Pinpoint the cell where the given text exists, returning its (x, y) midpoint coordinate. 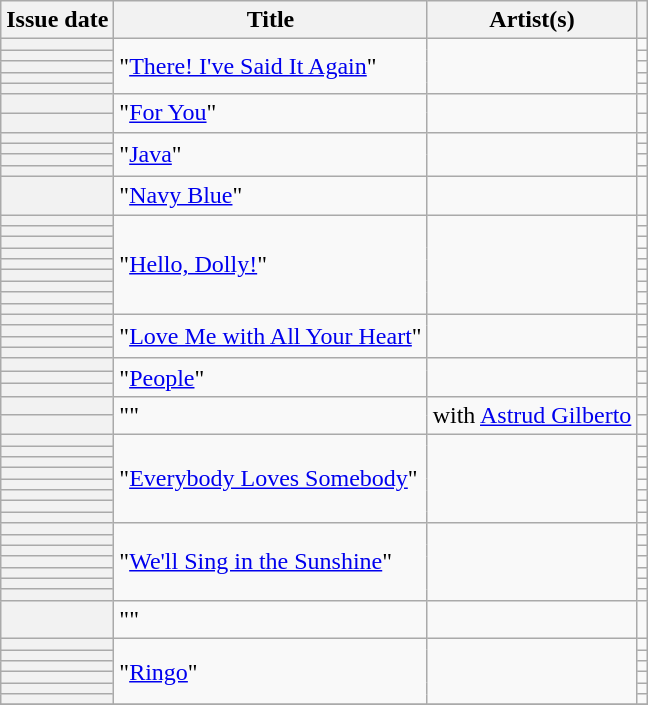
"Java" (270, 154)
Issue date (58, 20)
Artist(s) (532, 20)
with Astrud Gilberto (532, 415)
"There! I've Said It Again" (270, 66)
"Love Me with All Your Heart" (270, 336)
"Ringo" (270, 671)
"Hello, Dolly!" (270, 264)
"We'll Sing in the Sunshine" (270, 562)
"Navy Blue" (270, 195)
"Everybody Loves Somebody" (270, 478)
"For You" (270, 113)
"People" (270, 377)
Title (270, 20)
